Detect which cell encompasses the target text, then output its (X, Y) center coordinate. 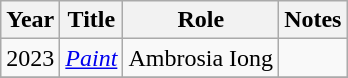
2023 (30, 58)
Paint (92, 58)
Notes (313, 20)
Role (201, 20)
Year (30, 20)
Title (92, 20)
Ambrosia Iong (201, 58)
